Return [X, Y] of the center of cell containing provided text 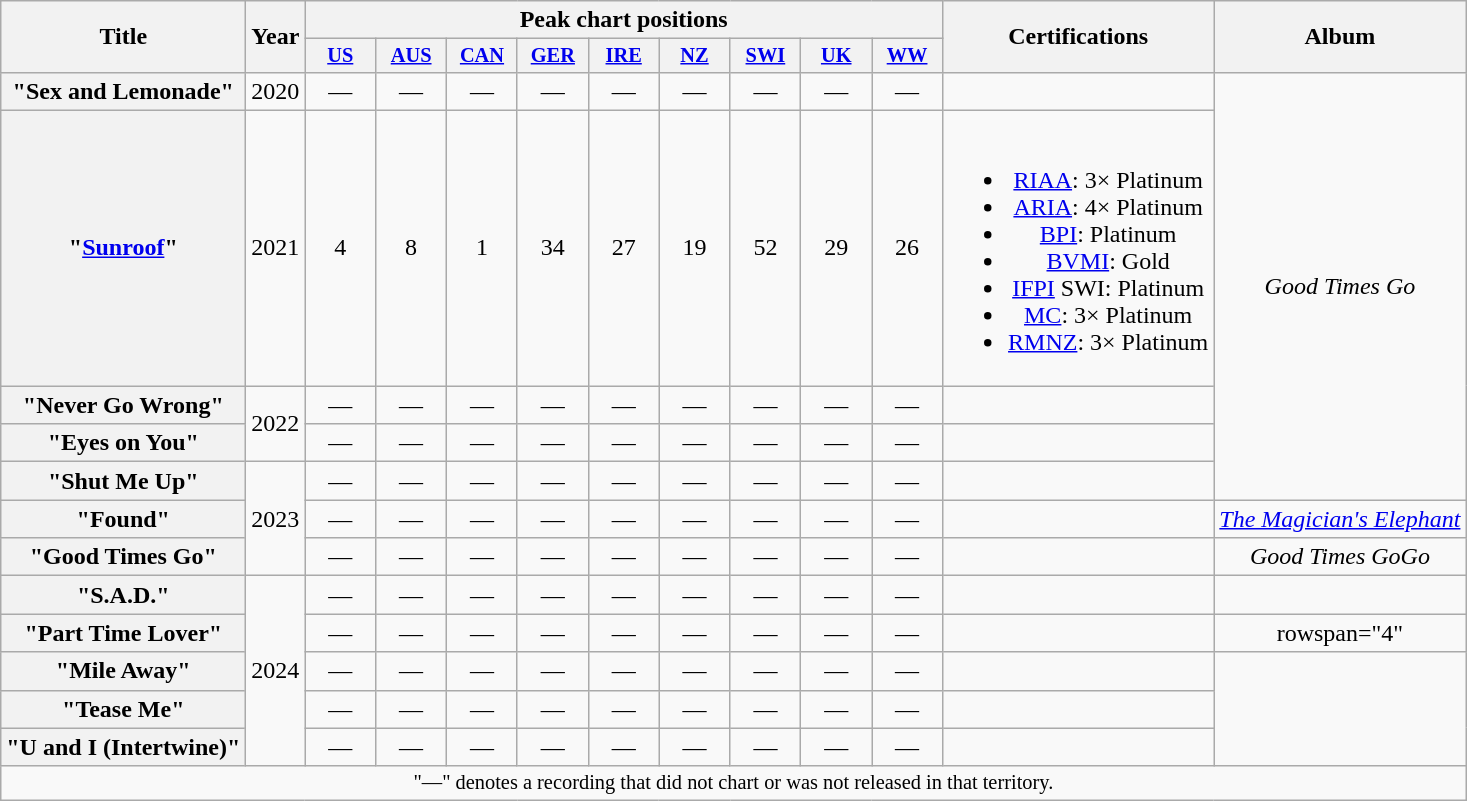
"Sex and Lemonade" [124, 91]
2021 [276, 248]
US [340, 56]
2024 [276, 671]
2022 [276, 424]
Title [124, 37]
Certifications [1078, 37]
"Good Times Go" [124, 557]
AUS [412, 56]
UK [836, 56]
2023 [276, 519]
WW [908, 56]
4 [340, 248]
27 [624, 248]
CAN [482, 56]
34 [552, 248]
"Shut Me Up" [124, 481]
RIAA: 3× PlatinumARIA: 4× PlatinumBPI: PlatinumBVMI: GoldIFPI SWI: PlatinumMC: 3× PlatinumRMNZ: 3× Platinum [1078, 248]
"—" denotes a recording that did not chart or was not released in that territory. [734, 783]
NZ [694, 56]
2020 [276, 91]
29 [836, 248]
"Tease Me" [124, 709]
1 [482, 248]
52 [766, 248]
SWI [766, 56]
The Magician's Elephant [1340, 519]
"Eyes on You" [124, 443]
"Found" [124, 519]
19 [694, 248]
rowspan="4" [1340, 633]
Album [1340, 37]
"S.A.D." [124, 595]
"Mile Away" [124, 671]
IRE [624, 56]
Peak chart positions [624, 20]
Good Times Go [1340, 286]
"U and I (Intertwine)" [124, 747]
GER [552, 56]
26 [908, 248]
"Sunroof" [124, 248]
"Never Go Wrong" [124, 405]
Good Times GoGo [1340, 557]
"Part Time Lover" [124, 633]
Year [276, 37]
8 [412, 248]
